Scan for the cell matching the given text and deliver its [X, Y] coordinate at center. 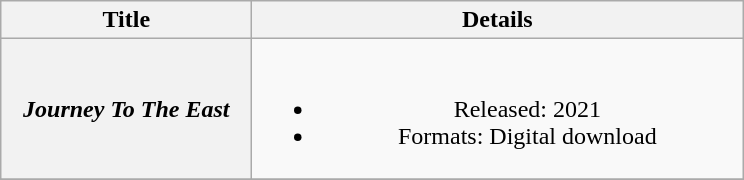
Journey To The East [126, 109]
Details [498, 20]
Released: 2021Formats: Digital download [498, 109]
Title [126, 20]
